Capture the cell that displays the provided text and extract its (X, Y) central coordinate. 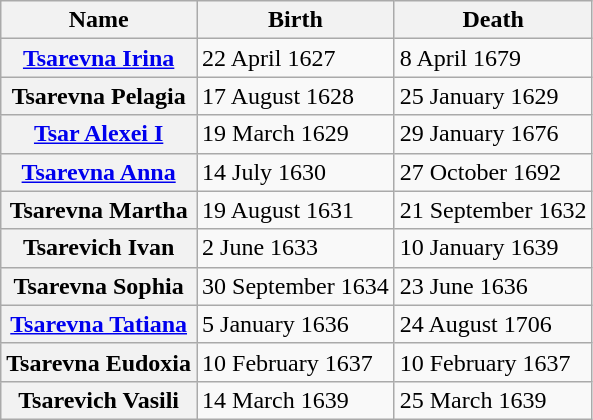
Tsarevna Pelagia (99, 96)
Tsarevna Irina (99, 58)
Tsar Alexei I (99, 134)
29 January 1676 (493, 134)
Tsarevna Sophia (99, 286)
Tsarevna Martha (99, 210)
10 January 1639 (493, 248)
Name (99, 20)
Tsarevna Eudoxia (99, 362)
14 July 1630 (296, 172)
8 April 1679 (493, 58)
Birth (296, 20)
22 April 1627 (296, 58)
24 August 1706 (493, 324)
23 June 1636 (493, 286)
Tsarevich Ivan (99, 248)
2 June 1633 (296, 248)
Death (493, 20)
17 August 1628 (296, 96)
25 March 1639 (493, 400)
21 September 1632 (493, 210)
19 March 1629 (296, 134)
Tsarevna Anna (99, 172)
25 January 1629 (493, 96)
14 March 1639 (296, 400)
19 August 1631 (296, 210)
30 September 1634 (296, 286)
27 October 1692 (493, 172)
Tsarevna Tatiana (99, 324)
5 January 1636 (296, 324)
Tsarevich Vasili (99, 400)
